Scan for the cell matching the given text and deliver its [X, Y] coordinate at center. 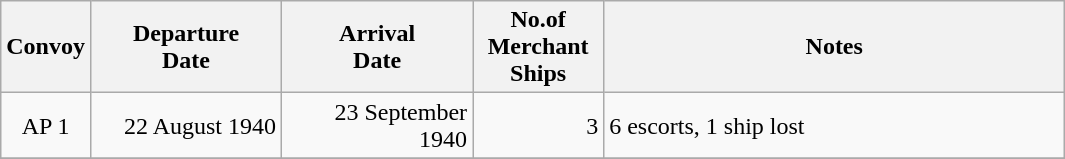
6 escorts, 1 ship lost [834, 126]
ArrivalDate [378, 47]
Notes [834, 47]
AP 1 [46, 126]
3 [538, 126]
23 September 1940 [378, 126]
Convoy [46, 47]
No.of Merchant Ships [538, 47]
22 August 1940 [186, 126]
DepartureDate [186, 47]
